Detect which cell encompasses the target text, then output its (x, y) center coordinate. 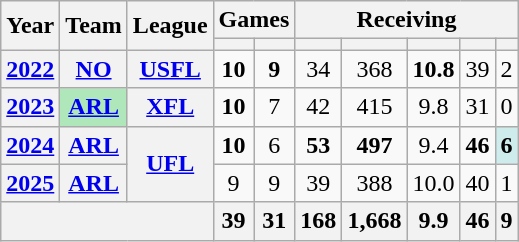
USFL (170, 69)
34 (318, 69)
7 (274, 107)
2024 (30, 145)
40 (478, 183)
XFL (170, 107)
368 (374, 69)
42 (318, 107)
388 (374, 183)
2022 (30, 69)
9.9 (434, 221)
2025 (30, 183)
1,668 (374, 221)
League (170, 26)
10.8 (434, 69)
9.4 (434, 145)
Receiving (406, 20)
Year (30, 26)
NO (94, 69)
168 (318, 221)
Games (254, 20)
UFL (170, 164)
1 (506, 183)
2 (506, 69)
10.0 (434, 183)
0 (506, 107)
9.8 (434, 107)
497 (374, 145)
Team (94, 26)
2023 (30, 107)
53 (318, 145)
415 (374, 107)
